Extract the (X, Y) coordinate from the center of the cell holding the provided text.  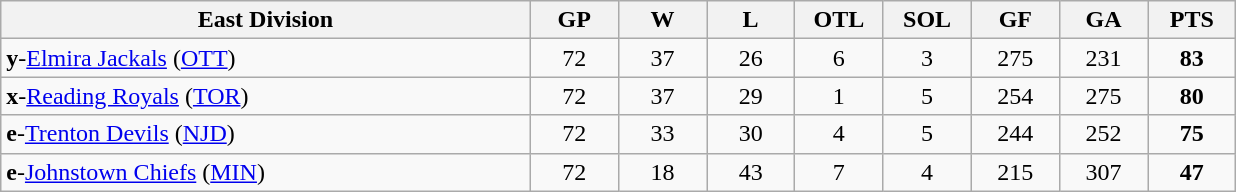
215 (1015, 172)
GP (574, 20)
x-Reading Royals (TOR) (266, 96)
7 (839, 172)
OTL (839, 20)
e-Johnstown Chiefs (MIN) (266, 172)
y-Elmira Jackals (OTT) (266, 58)
East Division (266, 20)
L (751, 20)
GF (1015, 20)
80 (1192, 96)
GA (1103, 20)
6 (839, 58)
e-Trenton Devils (NJD) (266, 134)
W (662, 20)
43 (751, 172)
83 (1192, 58)
29 (751, 96)
307 (1103, 172)
252 (1103, 134)
75 (1192, 134)
PTS (1192, 20)
SOL (927, 20)
33 (662, 134)
30 (751, 134)
47 (1192, 172)
3 (927, 58)
244 (1015, 134)
231 (1103, 58)
1 (839, 96)
26 (751, 58)
18 (662, 172)
254 (1015, 96)
